Provide the [x, y] coordinate of the cell's center where the given text is located.  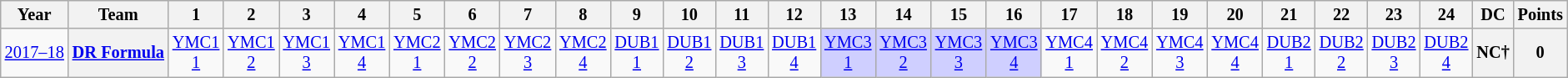
Year [35, 14]
YMC33 [959, 53]
NC† [1492, 53]
DUB21 [1289, 53]
YMC11 [196, 53]
4 [362, 14]
DR Formula [118, 53]
9 [637, 14]
YMC21 [417, 53]
11 [742, 14]
YMC24 [583, 53]
DUB12 [689, 53]
YMC14 [362, 53]
DUB11 [637, 53]
DC [1492, 14]
YMC31 [848, 53]
1 [196, 14]
16 [1014, 14]
6 [473, 14]
2017–18 [35, 53]
YMC41 [1069, 53]
0 [1540, 53]
17 [1069, 14]
20 [1235, 14]
5 [417, 14]
23 [1394, 14]
YMC22 [473, 53]
10 [689, 14]
YMC42 [1125, 53]
DUB23 [1394, 53]
YMC12 [251, 53]
YMC43 [1180, 53]
19 [1180, 14]
Points [1540, 14]
YMC44 [1235, 53]
YMC34 [1014, 53]
21 [1289, 14]
YMC13 [307, 53]
14 [903, 14]
12 [794, 14]
DUB22 [1342, 53]
22 [1342, 14]
2 [251, 14]
Team [118, 14]
15 [959, 14]
18 [1125, 14]
24 [1445, 14]
7 [528, 14]
13 [848, 14]
8 [583, 14]
3 [307, 14]
YMC32 [903, 53]
DUB13 [742, 53]
YMC23 [528, 53]
DUB14 [794, 53]
DUB24 [1445, 53]
